Find where the given text appears and provide that cell's center as [x, y] coordinate. 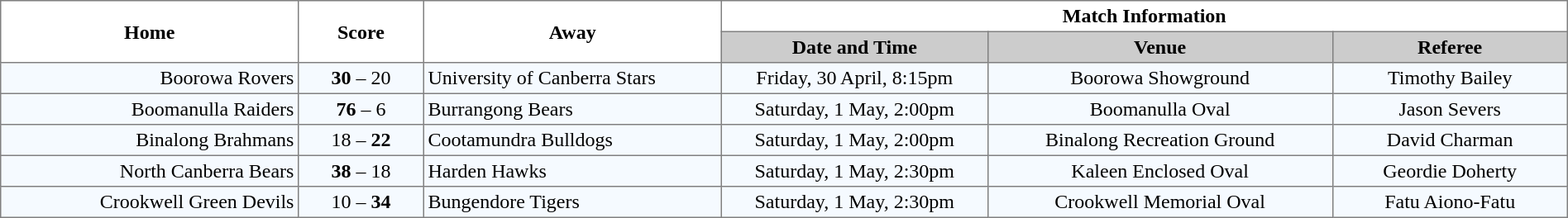
Bungendore Tigers [572, 202]
Date and Time [854, 47]
Geordie Doherty [1450, 171]
18 – 22 [361, 140]
Cootamundra Bulldogs [572, 140]
Kaleen Enclosed Oval [1159, 171]
Away [572, 31]
Jason Severs [1450, 109]
Referee [1450, 47]
10 – 34 [361, 202]
Fatu Aiono-Fatu [1450, 202]
76 – 6 [361, 109]
Crookwell Memorial Oval [1159, 202]
Venue [1159, 47]
30 – 20 [361, 78]
38 – 18 [361, 171]
Crookwell Green Devils [150, 202]
University of Canberra Stars [572, 78]
Score [361, 31]
Binalong Brahmans [150, 140]
Burrangong Bears [572, 109]
Binalong Recreation Ground [1159, 140]
Match Information [1145, 17]
North Canberra Bears [150, 171]
Friday, 30 April, 8:15pm [854, 78]
Timothy Bailey [1450, 78]
Harden Hawks [572, 171]
David Charman [1450, 140]
Boomanulla Raiders [150, 109]
Boorowa Showground [1159, 78]
Boomanulla Oval [1159, 109]
Boorowa Rovers [150, 78]
Home [150, 31]
